Output the [X, Y] coordinate of the center of the cell containing the given text.  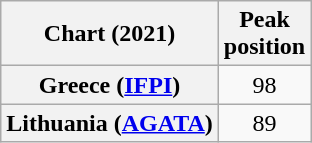
Chart (2021) [110, 34]
98 [264, 85]
Lithuania (AGATA) [110, 123]
Peakposition [264, 34]
Greece (IFPI) [110, 85]
89 [264, 123]
